Extract the [X, Y] coordinate from the center of the cell holding the provided text.  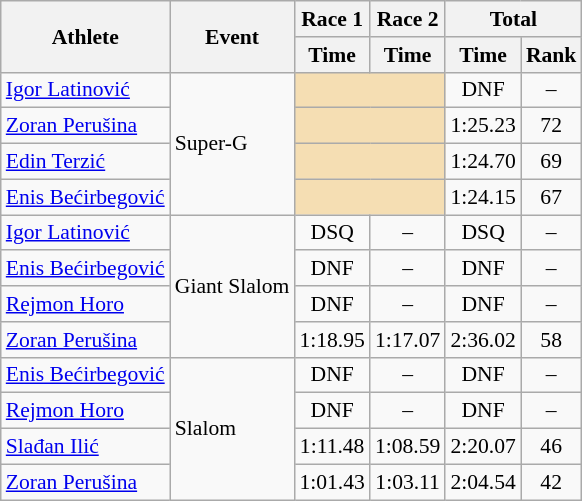
1:11.48 [332, 447]
1:24.70 [482, 162]
67 [552, 197]
72 [552, 126]
42 [552, 482]
Rank [552, 55]
2:04.54 [482, 482]
1:08.59 [408, 447]
2:20.07 [482, 447]
69 [552, 162]
Super-G [232, 143]
Slađan Ilić [86, 447]
Slalom [232, 428]
1:01.43 [332, 482]
46 [552, 447]
Giant Slalom [232, 286]
Athlete [86, 36]
1:17.07 [408, 340]
1:03.11 [408, 482]
58 [552, 340]
Total [513, 19]
2:36.02 [482, 340]
1:18.95 [332, 340]
Race 1 [332, 19]
Event [232, 36]
1:25.23 [482, 126]
1:24.15 [482, 197]
Race 2 [408, 19]
Edin Terzić [86, 162]
